From the cell containing the given text, extract its center point as [X, Y] coordinate. 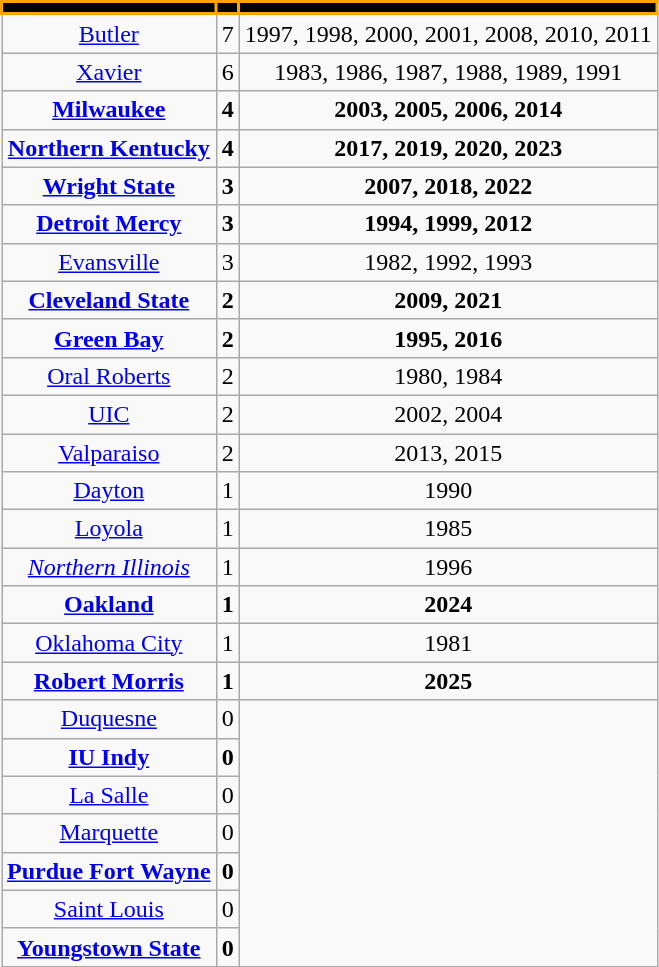
2002, 2004 [448, 414]
Duquesne [110, 719]
1985 [448, 529]
1997, 1998, 2000, 2001, 2008, 2010, 2011 [448, 34]
7 [228, 34]
UIC [110, 414]
Butler [110, 34]
1995, 2016 [448, 338]
Detroit Mercy [110, 224]
1980, 1984 [448, 376]
Youngstown State [110, 947]
Oklahoma City [110, 643]
Loyola [110, 529]
IU Indy [110, 757]
2017, 2019, 2020, 2023 [448, 148]
Milwaukee [110, 110]
Northern Kentucky [110, 148]
Green Bay [110, 338]
Purdue Fort Wayne [110, 871]
La Salle [110, 795]
Oakland [110, 605]
Saint Louis [110, 909]
6 [228, 72]
Dayton [110, 491]
Xavier [110, 72]
Oral Roberts [110, 376]
1994, 1999, 2012 [448, 224]
Marquette [110, 833]
2013, 2015 [448, 453]
2025 [448, 681]
2003, 2005, 2006, 2014 [448, 110]
2007, 2018, 2022 [448, 186]
1982, 1992, 1993 [448, 262]
1981 [448, 643]
1983, 1986, 1987, 1988, 1989, 1991 [448, 72]
Wright State [110, 186]
Evansville [110, 262]
Northern Illinois [110, 567]
2024 [448, 605]
Valparaiso [110, 453]
Robert Morris [110, 681]
1990 [448, 491]
1996 [448, 567]
2009, 2021 [448, 300]
Cleveland State [110, 300]
